For the text-containing cell, return its midpoint in [X, Y] coordinate format. 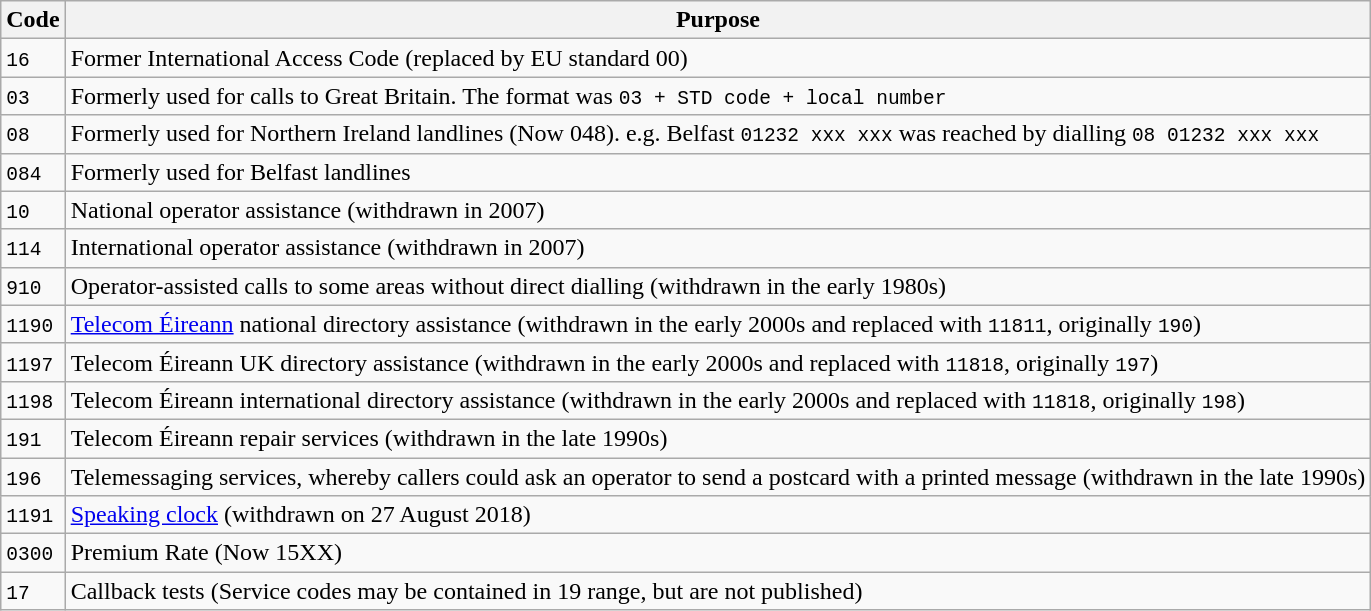
1191 [33, 515]
1190 [33, 324]
Telecom Éireann national directory assistance (withdrawn in the early 2000s and replaced with 11811, originally 190) [718, 324]
0300 [33, 553]
Purpose [718, 20]
910 [33, 286]
084 [33, 172]
Telemessaging services, whereby callers could ask an operator to send a postcard with a printed message (withdrawn in the late 1990s) [718, 477]
Formerly used for Belfast landlines [718, 172]
16 [33, 58]
Telecom Éireann UK directory assistance (withdrawn in the early 2000s and replaced with 11818, originally 197) [718, 362]
03 [33, 96]
Telecom Éireann international directory assistance (withdrawn in the early 2000s and replaced with 11818, originally 198) [718, 400]
International operator assistance (withdrawn in 2007) [718, 248]
10 [33, 210]
Formerly used for calls to Great Britain. The format was 03 + STD code + local number [718, 96]
1198 [33, 400]
191 [33, 438]
National operator assistance (withdrawn in 2007) [718, 210]
114 [33, 248]
Telecom Éireann repair services (withdrawn in the late 1990s) [718, 438]
Speaking clock (withdrawn on 27 August 2018) [718, 515]
Operator-assisted calls to some areas without direct dialling (withdrawn in the early 1980s) [718, 286]
08 [33, 134]
Premium Rate (Now 15XX) [718, 553]
Formerly used for Northern Ireland landlines (Now 048). e.g. Belfast 01232 xxx xxx was reached by dialling 08 01232 xxx xxx [718, 134]
Code [33, 20]
Callback tests (Service codes may be contained in 19 range, but are not published) [718, 591]
Former International Access Code (replaced by EU standard 00) [718, 58]
196 [33, 477]
1197 [33, 362]
17 [33, 591]
